Search for the cell housing the specified text and yield its (X, Y) center coordinate. 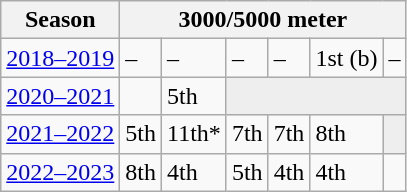
1st (b) (346, 58)
11th* (194, 134)
Season (60, 20)
3000/5000 meter (263, 20)
2021–2022 (60, 134)
2020–2021 (60, 96)
2018–2019 (60, 58)
2022–2023 (60, 172)
